Extract the [x, y] coordinate from the center of the cell holding the provided text.  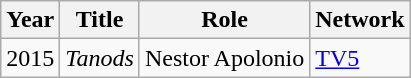
Nestor Apolonio [224, 58]
Title [100, 20]
Year [30, 20]
2015 [30, 58]
Network [360, 20]
Tanods [100, 58]
TV5 [360, 58]
Role [224, 20]
